Provide the (X, Y) coordinate of the cell's center where the given text is located.  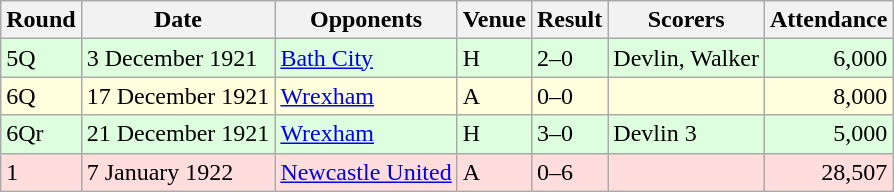
5,000 (828, 134)
3–0 (569, 134)
Round (41, 20)
28,507 (828, 172)
Date (178, 20)
Result (569, 20)
21 December 1921 (178, 134)
7 January 1922 (178, 172)
8,000 (828, 96)
17 December 1921 (178, 96)
6Qr (41, 134)
0–6 (569, 172)
6Q (41, 96)
5Q (41, 58)
Newcastle United (366, 172)
0–0 (569, 96)
3 December 1921 (178, 58)
Opponents (366, 20)
Devlin, Walker (686, 58)
Venue (494, 20)
1 (41, 172)
Devlin 3 (686, 134)
Bath City (366, 58)
2–0 (569, 58)
6,000 (828, 58)
Attendance (828, 20)
Scorers (686, 20)
